Provide the [x, y] coordinate of the cell's center where the given text is located.  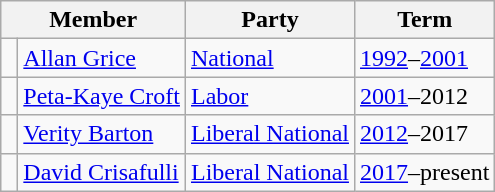
Peta-Kaye Croft [102, 96]
Term [424, 20]
2001–2012 [424, 96]
2012–2017 [424, 134]
Member [94, 20]
David Crisafulli [102, 172]
Allan Grice [102, 58]
Labor [270, 96]
1992–2001 [424, 58]
Party [270, 20]
2017–present [424, 172]
National [270, 58]
Verity Barton [102, 134]
